Detect which cell encompasses the target text, then output its (x, y) center coordinate. 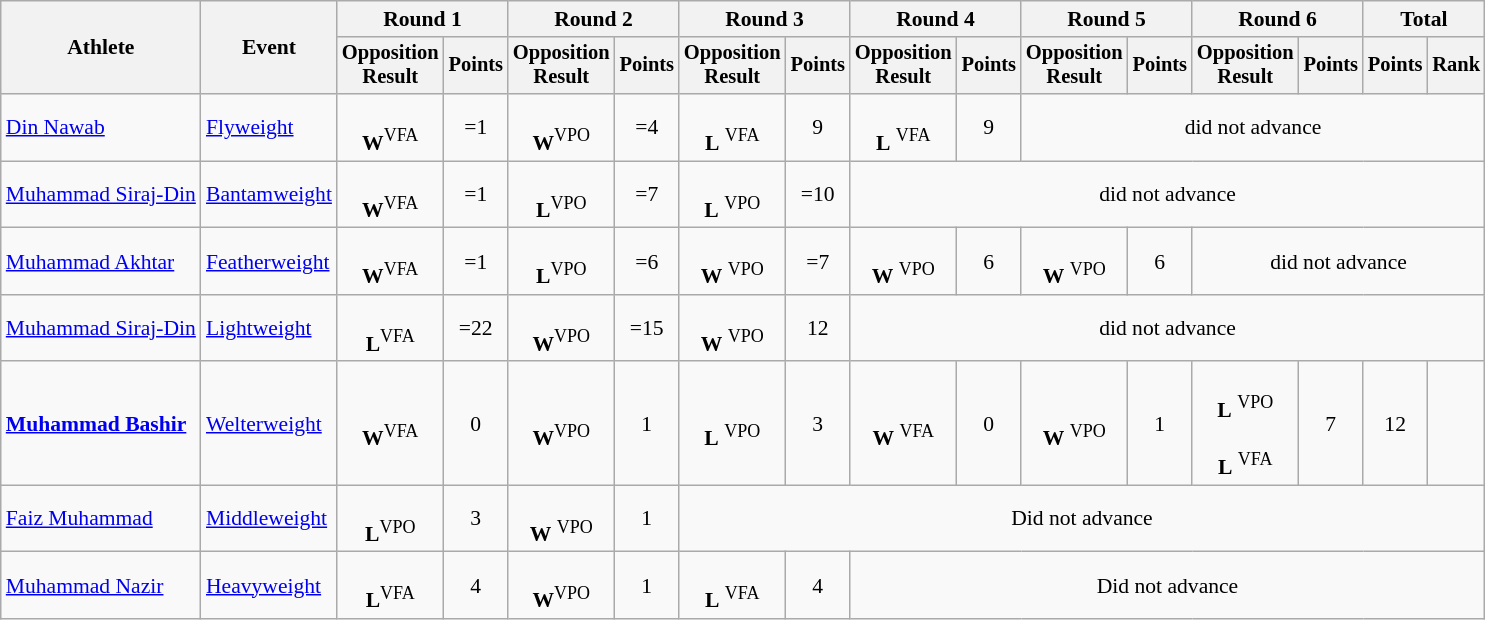
=22 (476, 328)
Flyweight (269, 128)
Middleweight (269, 518)
Round 3 (764, 19)
=15 (647, 328)
Welterweight (269, 424)
Faiz Muhammad (101, 518)
Muhammad Bashir (101, 424)
Athlete (101, 48)
Round 2 (594, 19)
Total (1424, 19)
Muhammad Nazir (101, 586)
Round 6 (1278, 19)
Featherweight (269, 262)
Heavyweight (269, 586)
Event (269, 48)
Bantamweight (269, 194)
7 (1331, 424)
Lightweight (269, 328)
Round 1 (422, 19)
Rank (1456, 66)
=4 (647, 128)
Round 4 (936, 19)
L VPOL VFA (1246, 424)
=10 (818, 194)
Muhammad Akhtar (101, 262)
W VFA (904, 424)
Din Nawab (101, 128)
=6 (647, 262)
Round 5 (1106, 19)
